Return [X, Y] of the center of cell containing provided text 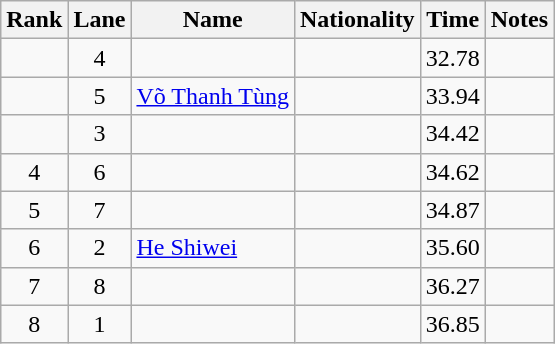
34.62 [452, 172]
Rank [34, 20]
35.60 [452, 248]
1 [100, 324]
36.85 [452, 324]
Võ Thanh Tùng [213, 96]
34.87 [452, 210]
36.27 [452, 286]
32.78 [452, 58]
Name [213, 20]
He Shiwei [213, 248]
2 [100, 248]
Lane [100, 20]
Time [452, 20]
Notes [519, 20]
Nationality [357, 20]
33.94 [452, 96]
34.42 [452, 134]
3 [100, 134]
